Return the [X, Y] coordinate for the center point of the cell that contains the specified text.  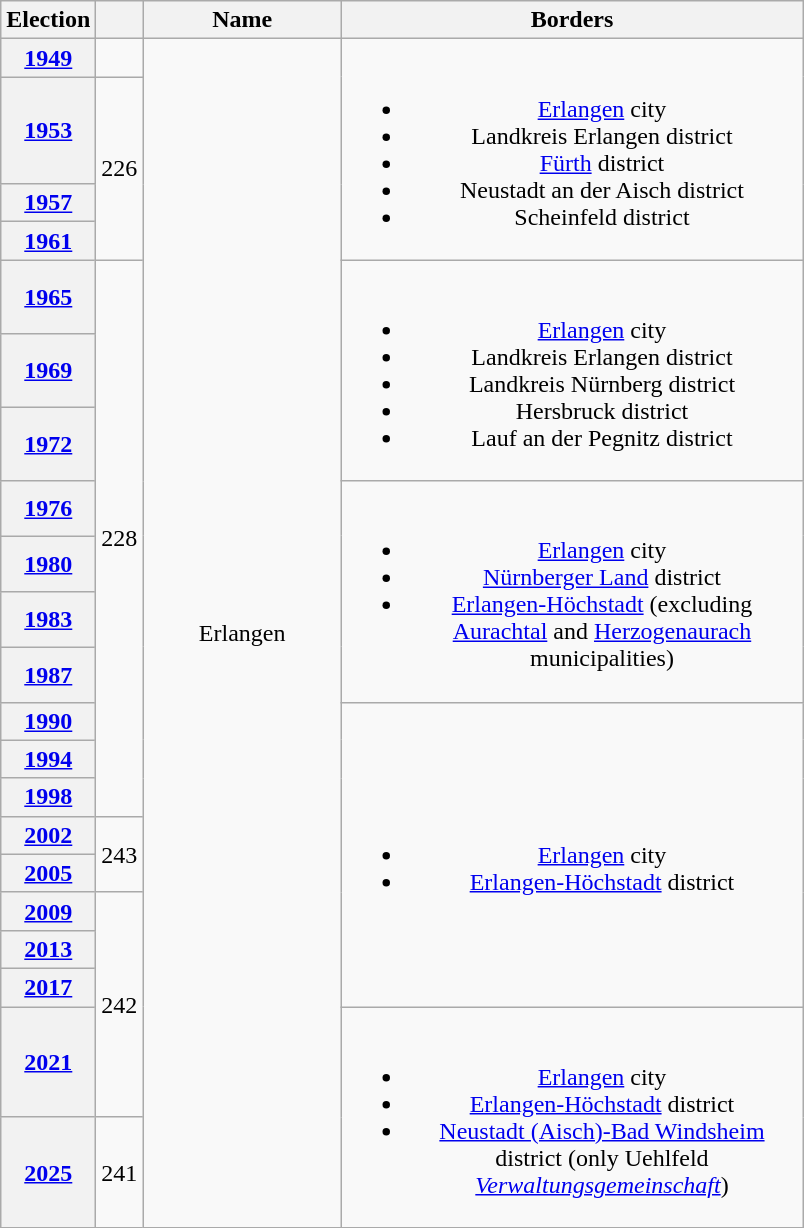
1972 [48, 444]
2005 [48, 873]
1969 [48, 371]
2017 [48, 987]
1957 [48, 203]
1953 [48, 130]
1980 [48, 564]
2021 [48, 1062]
226 [120, 168]
1990 [48, 721]
Erlangen cityLandkreis Erlangen districtFürth districtNeustadt an der Aisch districtScheinfeld district [572, 150]
Erlangen cityErlangen-Höchstadt districtNeustadt (Aisch)-Bad Windsheim district (only Uehlfeld Verwaltungsgemeinschaft) [572, 1116]
2002 [48, 835]
2025 [48, 1172]
1976 [48, 508]
228 [120, 538]
1998 [48, 797]
243 [120, 854]
1949 [48, 58]
2013 [48, 949]
Borders [572, 20]
Erlangen cityLandkreis Erlangen districtLandkreis Nürnberg districtHersbruck districtLauf an der Pegnitz district [572, 370]
1994 [48, 759]
1965 [48, 297]
Erlangen [242, 634]
Election [48, 20]
242 [120, 1004]
1983 [48, 618]
Erlangen cityErlangen-Höchstadt district [572, 854]
241 [120, 1172]
Erlangen cityNürnberger Land districtErlangen-Höchstadt (excluding Aurachtal and Herzogenaurach municipalities) [572, 592]
Name [242, 20]
1961 [48, 241]
1987 [48, 674]
2009 [48, 911]
